Capture the cell that displays the provided text and extract its (X, Y) central coordinate. 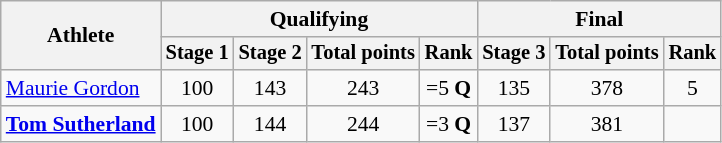
381 (606, 124)
5 (693, 88)
143 (270, 88)
Tom Sutherland (81, 124)
Maurie Gordon (81, 88)
137 (514, 124)
=5 Q (449, 88)
Final (599, 19)
Stage 1 (198, 54)
Stage 2 (270, 54)
Qualifying (320, 19)
Athlete (81, 36)
144 (270, 124)
135 (514, 88)
=3 Q (449, 124)
Stage 3 (514, 54)
378 (606, 88)
243 (364, 88)
244 (364, 124)
